Extract the (X, Y) coordinate from the center of the cell holding the provided text.  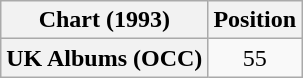
UK Albums (OCC) (104, 58)
Position (255, 20)
55 (255, 58)
Chart (1993) (104, 20)
